Scan for the cell matching the given text and deliver its (X, Y) coordinate at center. 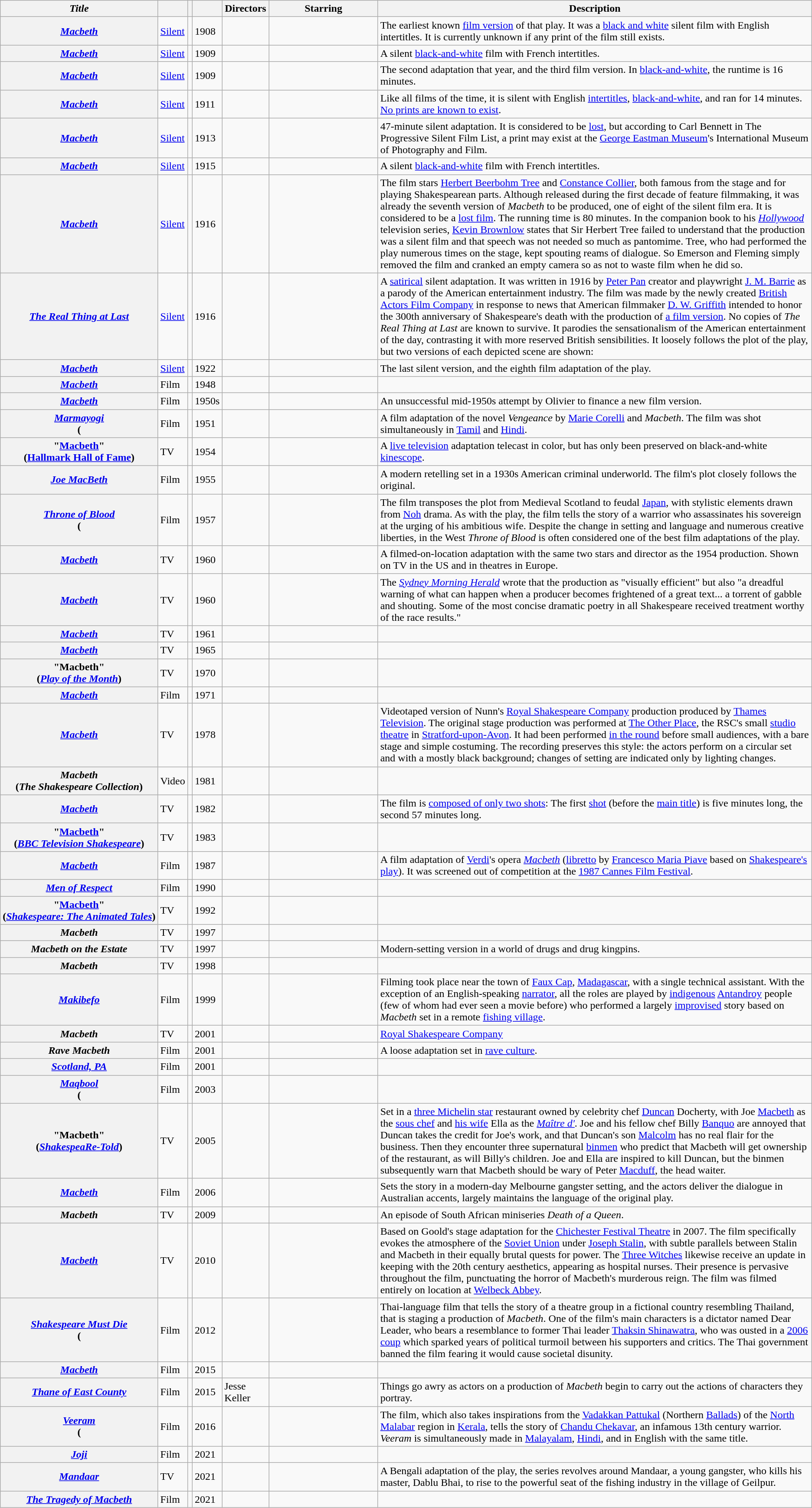
"Macbeth"(Hallmark Hall of Fame) (79, 452)
Scotland, PA (79, 1067)
The Real Thing at Last (79, 316)
Joji (79, 1455)
1970 (207, 672)
Description (595, 9)
1990 (207, 888)
1965 (207, 650)
A film adaptation of the novel Vengeance by Marie Corelli and Macbeth. The film was shot simultaneously in Tamil and Hindi. (595, 423)
Macbeth on the Estate (79, 949)
Starring (324, 9)
1971 (207, 695)
1955 (207, 480)
1982 (207, 809)
An unsuccessful mid-1950s attempt by Olivier to finance a new film version. (595, 401)
Video (173, 781)
Throne of Blood( (79, 520)
Thane of East County (79, 1392)
An episode of South African miniseries Death of a Queen. (595, 1215)
1951 (207, 423)
2016 (207, 1426)
1957 (207, 520)
1961 (207, 634)
1911 (207, 104)
2003 (207, 1089)
Shakespeare Must Die( (79, 1330)
Title (79, 9)
A loose adaptation set in rave culture. (595, 1050)
"Macbeth"(Shakespeare: The Animated Tales) (79, 910)
Mandaar (79, 1477)
Directors (246, 9)
Rave Macbeth (79, 1050)
A modern retelling set in a 1930s American criminal underworld. The film's plot closely follows the original. (595, 480)
1978 (207, 735)
Modern-setting version in a world of drugs and drug kingpins. (595, 949)
Men of Respect (79, 888)
1954 (207, 452)
1999 (207, 1000)
"Macbeth"(Play of the Month) (79, 672)
Things go awry as actors on a production of Macbeth begin to carry out the actions of characters they portray. (595, 1392)
Like all films of the time, it is silent with English intertitles, black-and-white, and ran for 14 minutes. No prints are known to exist. (595, 104)
The last silent version, and the eighth film adaptation of the play. (595, 368)
A filmed-on-location adaptation with the same two stars and director as the 1954 production. Shown on TV in the US and in theatres in Europe. (595, 560)
Makibefo (79, 1000)
1992 (207, 910)
The Tragedy of Macbeth (79, 1499)
Macbeth(The Shakespeare Collection) (79, 781)
Maqbool( (79, 1089)
1983 (207, 837)
Royal Shakespeare Company (595, 1034)
The second adaptation that year, and the third film version. In black-and-white, the runtime is 16 minutes. (595, 75)
2012 (207, 1330)
1950s (207, 401)
The film is composed of only two shots: The first shot (before the main title) is five minutes long, the second 57 minutes long. (595, 809)
"Macbeth"(ShakespeaRe-Told) (79, 1141)
2005 (207, 1141)
Jesse Keller (246, 1392)
"Macbeth"(BBC Television Shakespeare) (79, 837)
1987 (207, 865)
2009 (207, 1215)
A live television adaptation telecast in color, but has only been preserved on black-and-white kinescope. (595, 452)
1908 (207, 31)
2010 (207, 1261)
1915 (207, 166)
1998 (207, 966)
1981 (207, 781)
1913 (207, 138)
1922 (207, 368)
1948 (207, 384)
2006 (207, 1192)
Veeram( (79, 1426)
Marmayogi( (79, 423)
Joe MacBeth (79, 480)
